Capture the cell that displays the provided text and extract its [X, Y] central coordinate. 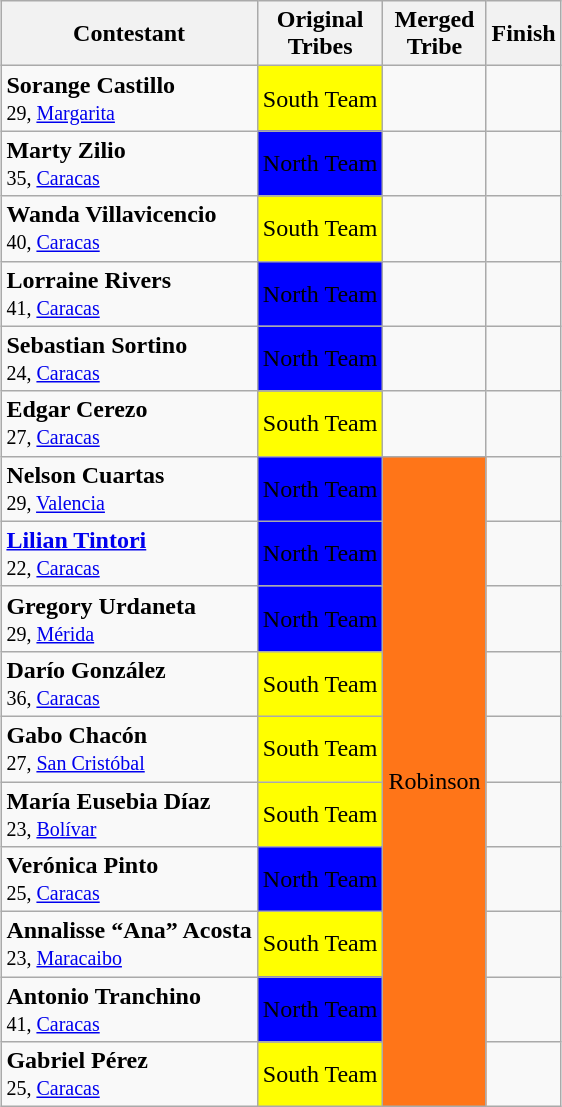
OriginalTribes [320, 34]
Gregory Urdaneta29, Mérida [129, 618]
Gabo Chacón27, San Cristóbal [129, 748]
Contestant [129, 34]
MergedTribe [434, 34]
Antonio Tranchino41, Caracas [129, 1010]
Sorange Castillo29, Margarita [129, 98]
María Eusebia Díaz23, Bolívar [129, 814]
Marty Zilio35, Caracas [129, 164]
Robinson [434, 782]
Gabriel Pérez25, Caracas [129, 1074]
Annalisse “Ana” Acosta23, Maracaibo [129, 944]
Sebastian Sortino24, Caracas [129, 358]
Lilian Tintori22, Caracas [129, 554]
Nelson Cuartas29, Valencia [129, 488]
Verónica Pinto25, Caracas [129, 880]
Wanda Villavicencio40, Caracas [129, 228]
Lorraine Rivers 41, Caracas [129, 294]
Finish [524, 34]
Darío González36, Caracas [129, 684]
Edgar Cerezo27, Caracas [129, 424]
